Identify which cell holds the provided text, then report its [X, Y] central coordinate. 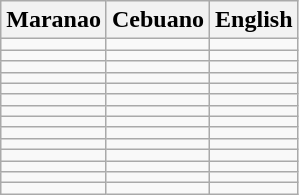
Cebuano [158, 20]
Maranao [54, 20]
English [254, 20]
